Search for the cell housing the specified text and yield its (x, y) center coordinate. 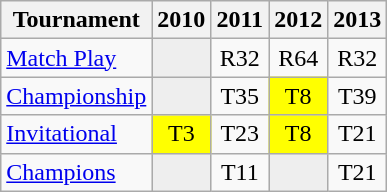
T35 (240, 96)
2011 (240, 20)
Invitational (76, 134)
T3 (182, 134)
R64 (298, 58)
2013 (358, 20)
2012 (298, 20)
T11 (240, 172)
2010 (182, 20)
Championship (76, 96)
T23 (240, 134)
Match Play (76, 58)
T39 (358, 96)
Champions (76, 172)
Tournament (76, 20)
